Return [x, y] of the center of cell containing provided text 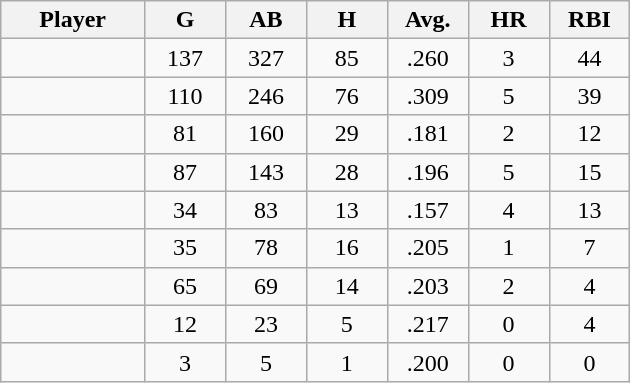
81 [186, 134]
.196 [428, 172]
69 [266, 286]
H [346, 20]
Player [73, 20]
.217 [428, 324]
110 [186, 96]
137 [186, 58]
35 [186, 248]
.203 [428, 286]
.309 [428, 96]
28 [346, 172]
160 [266, 134]
327 [266, 58]
143 [266, 172]
HR [508, 20]
65 [186, 286]
78 [266, 248]
.260 [428, 58]
44 [590, 58]
76 [346, 96]
AB [266, 20]
G [186, 20]
.200 [428, 362]
.205 [428, 248]
39 [590, 96]
14 [346, 286]
RBI [590, 20]
246 [266, 96]
34 [186, 210]
23 [266, 324]
16 [346, 248]
83 [266, 210]
87 [186, 172]
7 [590, 248]
.181 [428, 134]
15 [590, 172]
.157 [428, 210]
85 [346, 58]
29 [346, 134]
Avg. [428, 20]
